For the text-containing cell, return its midpoint in (x, y) coordinate format. 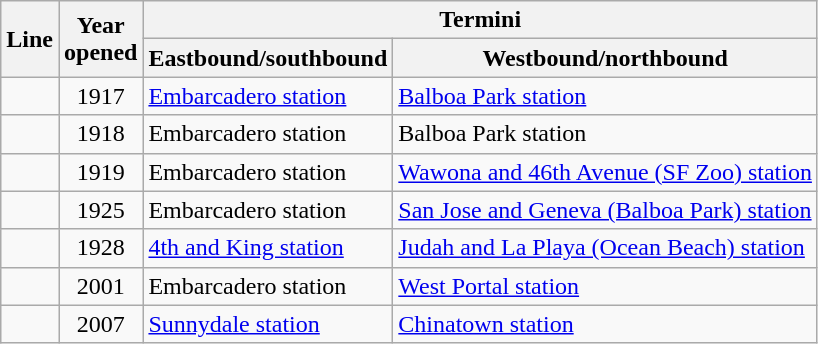
Yearopened (100, 39)
1918 (100, 134)
2001 (100, 286)
Eastbound/southbound (268, 58)
1919 (100, 172)
Line (30, 39)
Wawona and 46th Avenue (SF Zoo) station (606, 172)
San Jose and Geneva (Balboa Park) station (606, 210)
1928 (100, 248)
Westbound/northbound (606, 58)
1917 (100, 96)
West Portal station (606, 286)
Termini (480, 20)
2007 (100, 324)
Sunnydale station (268, 324)
1925 (100, 210)
Judah and La Playa (Ocean Beach) station (606, 248)
Chinatown station (606, 324)
4th and King station (268, 248)
